Find where the given text appears and provide that cell's center as [x, y] coordinate. 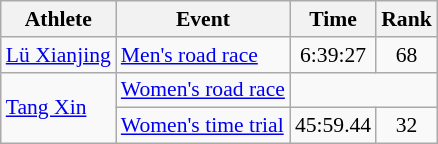
Athlete [58, 19]
Tang Xin [58, 108]
Women's road race [203, 90]
45:59.44 [333, 126]
Women's time trial [203, 126]
Rank [406, 19]
Event [203, 19]
Time [333, 19]
68 [406, 55]
6:39:27 [333, 55]
32 [406, 126]
Men's road race [203, 55]
Lü Xianjing [58, 55]
